Identify which cell holds the provided text, then report its [X, Y] central coordinate. 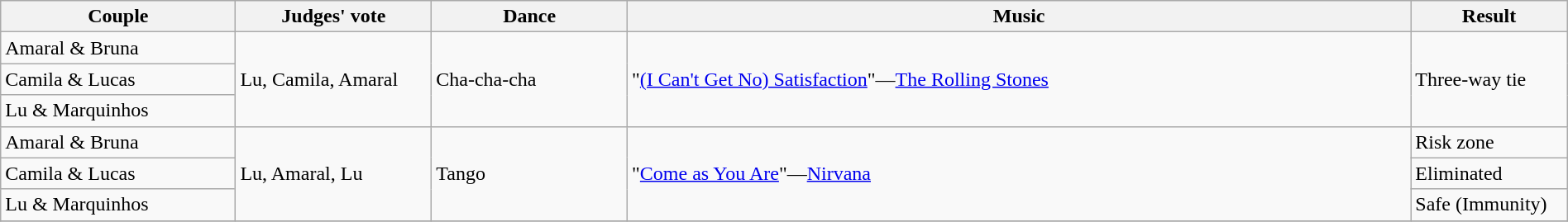
Eliminated [1489, 173]
"Come as You Are"—Nirvana [1019, 173]
Lu, Camila, Amaral [334, 79]
Tango [529, 173]
Result [1489, 17]
Judges' vote [334, 17]
Risk zone [1489, 142]
Safe (Immunity) [1489, 205]
Dance [529, 17]
Couple [118, 17]
Three-way tie [1489, 79]
Music [1019, 17]
Cha-cha-cha [529, 79]
"(I Can't Get No) Satisfaction"—The Rolling Stones [1019, 79]
Lu, Amaral, Lu [334, 173]
